Output the [x, y] coordinate of the center of the cell containing the given text.  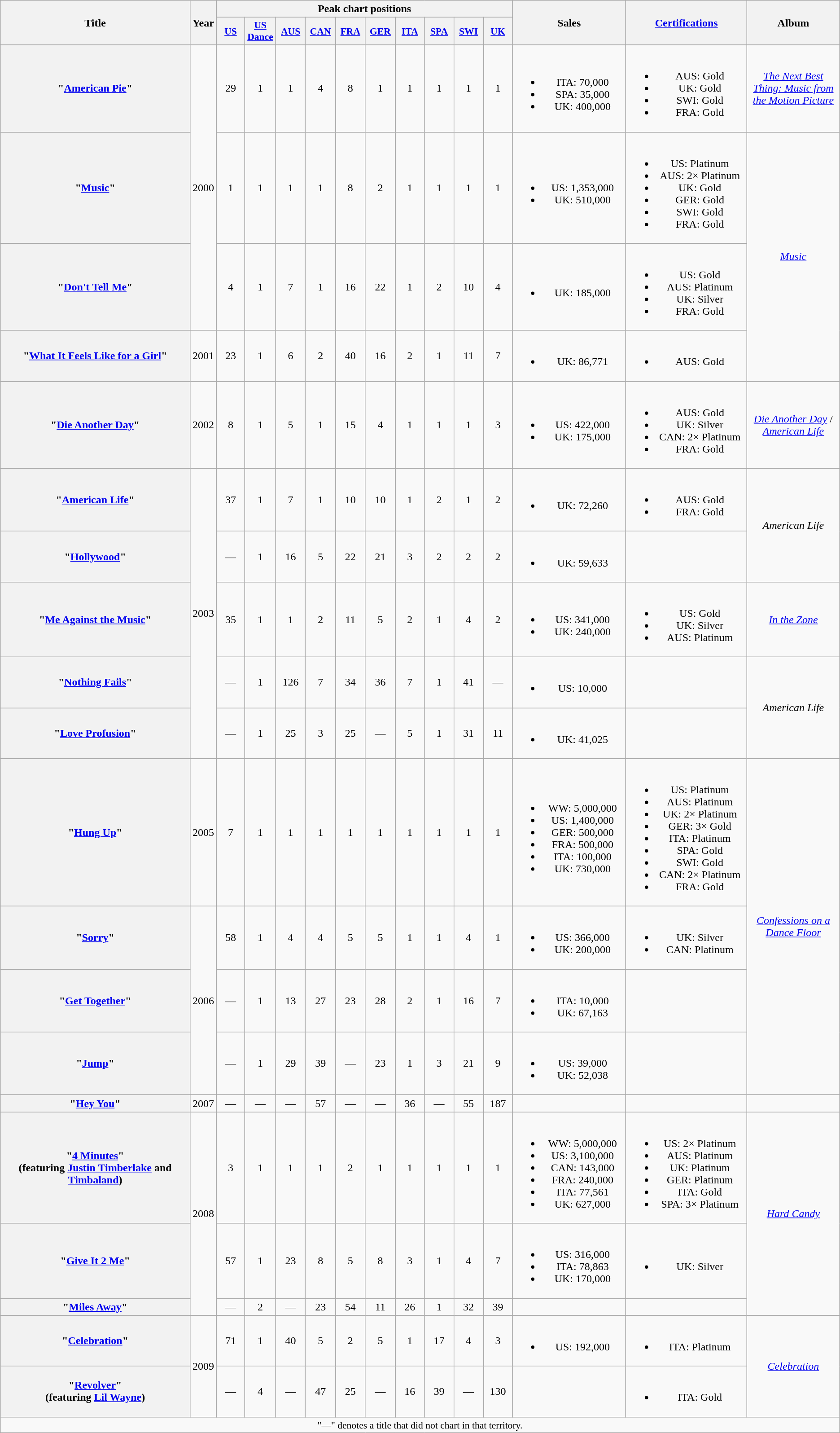
US: 341,000UK: 240,000 [569, 620]
SPA [439, 31]
US: 366,000 UK: 200,000 [569, 938]
US: PlatinumAUS: PlatinumUK: 2× PlatinumGER: 3× GoldITA: PlatinumSPA: GoldSWI: GoldCAN: 2× PlatinumFRA: Gold [687, 832]
Title [95, 22]
"Me Against the Music" [95, 620]
SWI [468, 31]
FRA [350, 31]
Confessions on a Dance Floor [793, 927]
AUS: GoldUK: GoldSWI: GoldFRA: Gold [687, 88]
2002 [203, 425]
2001 [203, 356]
AUS: GoldUK: SilverCAN: 2× PlatinumFRA: Gold [687, 425]
"Revolver" (featuring Lil Wayne) [95, 1392]
AUS [291, 31]
UK: Silver [687, 1261]
Peak chart positions [364, 9]
"Hey You" [95, 1103]
130 [498, 1392]
"Music" [95, 188]
"Celebration" [95, 1341]
UK [498, 31]
"—" denotes a title that did not chart in that territory. [420, 1425]
31 [468, 733]
The Next Best Thing: Music from the Motion Picture [793, 88]
US: 10,000 [569, 682]
2003 [203, 613]
"Give It 2 Me" [95, 1261]
32 [468, 1307]
2000 [203, 188]
"Nothing Fails" [95, 682]
37 [231, 500]
ITA: Platinum [687, 1341]
WW: 5,000,000US: 3,100,000CAN: 143,000FRA: 240,000ITA: 77,561UK: 627,000 [569, 1168]
Hard Candy [793, 1214]
ITA: Gold [687, 1392]
In the Zone [793, 620]
AUS: Gold [687, 356]
Die Another Day / American Life [793, 425]
41 [468, 682]
"Hollywood" [95, 557]
UK: 185,000 [569, 287]
2008 [203, 1214]
US: 192,000 [569, 1341]
"Hung Up" [95, 832]
54 [350, 1307]
35 [231, 620]
"Get Together" [95, 1001]
17 [439, 1341]
US: PlatinumAUS: 2× PlatinumUK: GoldGER: GoldSWI: GoldFRA: Gold [687, 188]
US: 316,000ITA: 78,863UK: 170,000 [569, 1261]
27 [320, 1001]
"Die Another Day" [95, 425]
WW: 5,000,000US: 1,400,000GER: 500,000FRA: 500,000ITA: 100,000UK: 730,000 [569, 832]
"Jump" [95, 1064]
UK: 72,260 [569, 500]
58 [231, 938]
26 [410, 1307]
"4 Minutes" (featuring Justin Timberlake and Timbaland) [95, 1168]
"Miles Away" [95, 1307]
UK: 41,025 [569, 733]
Album [793, 22]
2006 [203, 1001]
US: 2× PlatinumAUS: PlatinumUK: PlatinumGER: PlatinumITA: GoldSPA: 3× Platinum [687, 1168]
9 [498, 1064]
55 [468, 1103]
US: 422,000UK: 175,000 [569, 425]
UK: 86,771 [569, 356]
2009 [203, 1366]
15 [350, 425]
Certifications [687, 22]
2005 [203, 832]
UK: 59,633 [569, 557]
"What It Feels Like for a Girl" [95, 356]
"American Life" [95, 500]
34 [350, 682]
Sales [569, 22]
GER [381, 31]
CAN [320, 31]
ITA: 10,000UK: 67,163 [569, 1001]
"Love Profusion" [95, 733]
US: 39,000UK: 52,038 [569, 1064]
"Sorry" [95, 938]
28 [381, 1001]
"American Pie" [95, 88]
13 [291, 1001]
US: GoldAUS: PlatinumUK: SilverFRA: Gold [687, 287]
6 [291, 356]
AUS: GoldFRA: Gold [687, 500]
187 [498, 1103]
126 [291, 682]
UK: SilverCAN: Platinum [687, 938]
USDance [260, 31]
Year [203, 22]
Music [793, 257]
47 [320, 1392]
ITA [410, 31]
"Don't Tell Me" [95, 287]
71 [231, 1341]
US [231, 31]
Celebration [793, 1366]
US: GoldUK: SilverAUS: Platinum [687, 620]
ITA: 70,000SPA: 35,000UK: 400,000 [569, 88]
2007 [203, 1103]
US: 1,353,000UK: 510,000 [569, 188]
